Pinpoint the cell where the given text exists, returning its (x, y) midpoint coordinate. 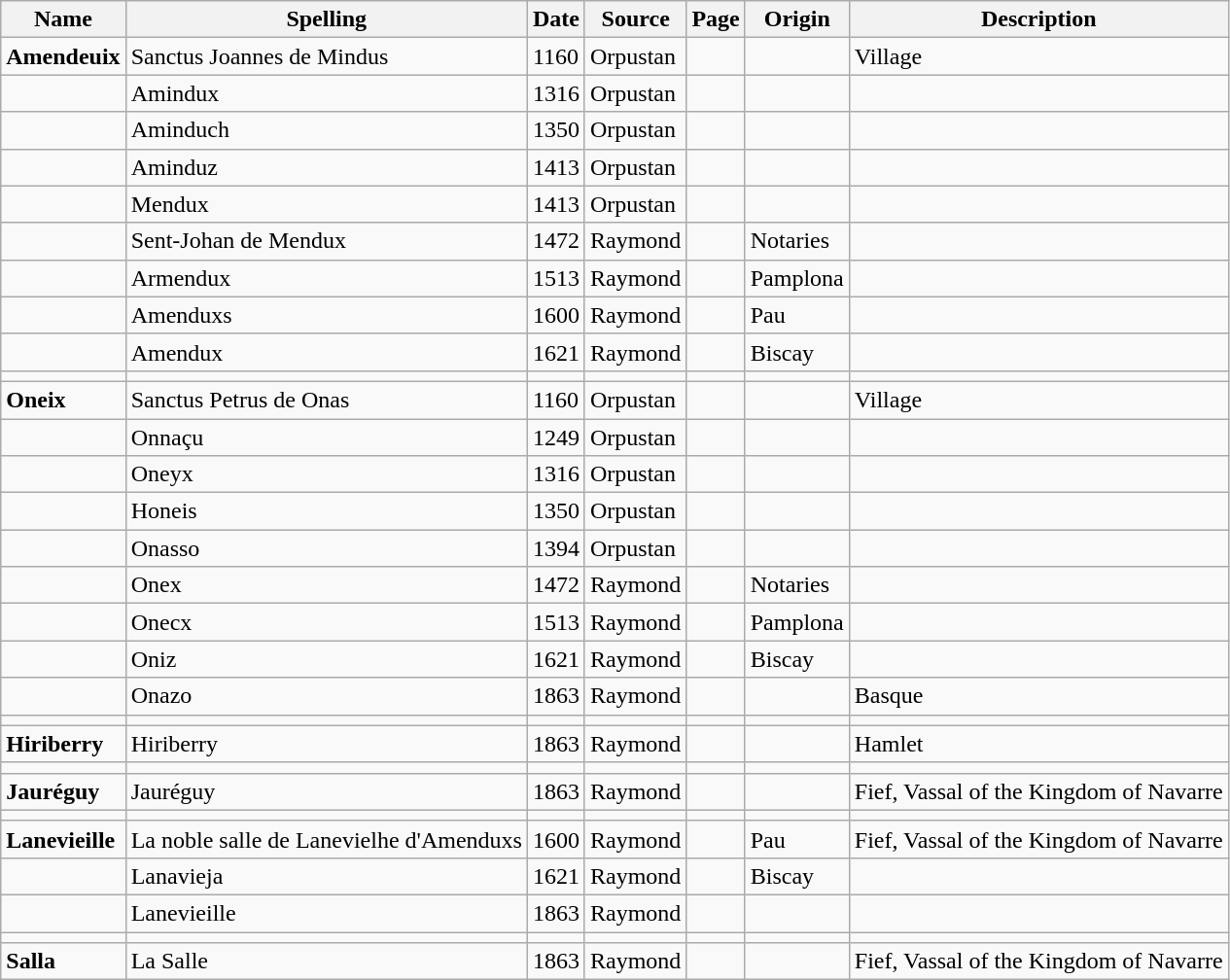
Honeis (327, 511)
Date (556, 19)
Oniz (327, 659)
Description (1038, 19)
Sanctus Petrus de Onas (327, 400)
Amendeuix (63, 56)
Onecx (327, 622)
Amendux (327, 352)
La Salle (327, 962)
Page (716, 19)
Amenduxs (327, 315)
Amindux (327, 93)
Aminduz (327, 167)
Onasso (327, 548)
Sanctus Joannes de Mindus (327, 56)
Source (635, 19)
1394 (556, 548)
Basque (1038, 696)
Lanavieja (327, 876)
La noble salle de Lanevielhe d'Amenduxs (327, 839)
Sent-Johan de Mendux (327, 241)
Name (63, 19)
Salla (63, 962)
Onex (327, 585)
Hamlet (1038, 744)
Oneyx (327, 474)
Armendux (327, 278)
Spelling (327, 19)
Onnaçu (327, 437)
Onazo (327, 696)
Aminduch (327, 130)
1249 (556, 437)
Oneix (63, 400)
Origin (797, 19)
Mendux (327, 204)
